Provide the (x, y) coordinate of the cell's center where the given text is located.  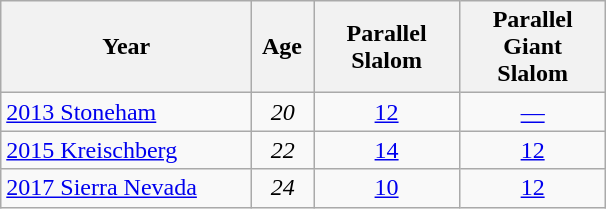
— (533, 112)
20 (283, 112)
Age (283, 47)
2013 Stoneham (126, 112)
24 (283, 188)
2017 Sierra Nevada (126, 188)
14 (387, 150)
22 (283, 150)
Year (126, 47)
10 (387, 188)
Parallel Slalom (387, 47)
ParallelGiant Slalom (533, 47)
2015 Kreischberg (126, 150)
